Identify which cell holds the provided text, then report its [X, Y] central coordinate. 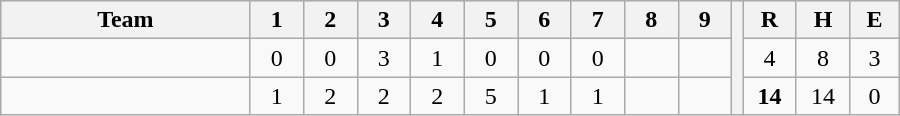
R [770, 20]
7 [598, 20]
9 [705, 20]
H [823, 20]
Team [126, 20]
E [874, 20]
6 [545, 20]
